Search for the cell housing the specified text and yield its (X, Y) center coordinate. 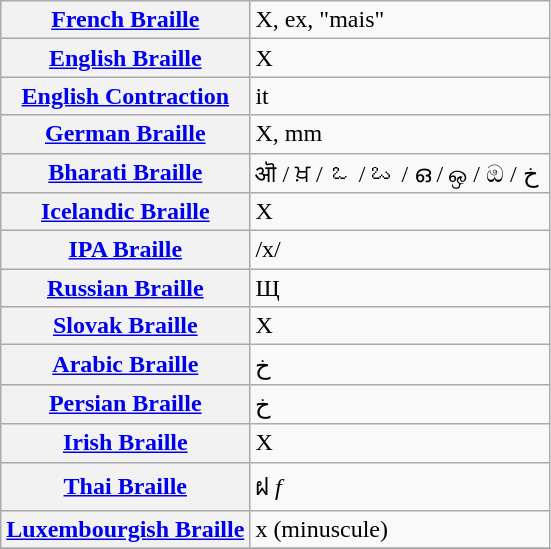
German Braille (126, 134)
Irish Braille (126, 443)
Щ (400, 288)
X, mm (400, 134)
English Contraction (126, 96)
English Braille (126, 58)
Slovak Braille (126, 326)
X, ex, "mais" (400, 20)
it (400, 96)
Bharati Braille (126, 173)
Persian Braille (126, 404)
Luxembourgish Braille (126, 530)
Icelandic Braille (126, 212)
x (minuscule) (400, 530)
French Braille (126, 20)
/x/ (400, 250)
IPA Braille (126, 250)
Thai Braille (126, 486)
ऒ / ਖ਼ / ఒ / ಒ / ഒ / ஒ / ඔ / خ ‎ (400, 173)
Arabic Braille (126, 365)
Russian Braille (126, 288)
ฝ f (400, 486)
